Find where the given text appears and provide that cell's center as [x, y] coordinate. 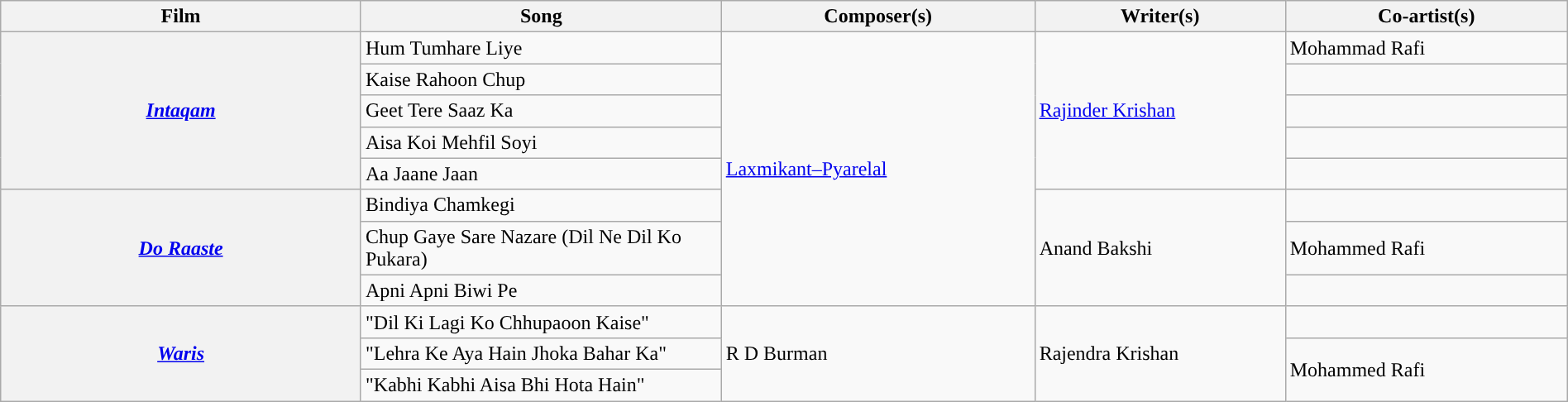
Co-artist(s) [1426, 17]
"Lehra Ke Aya Hain Jhoka Bahar Ka" [541, 353]
Apni Apni Biwi Pe [541, 290]
Kaise Rahoon Chup [541, 79]
Geet Tere Saaz Ka [541, 111]
R D Burman [878, 353]
Hum Tumhare Liye [541, 48]
Composer(s) [878, 17]
Chup Gaye Sare Nazare (Dil Ne Dil Ko Pukara) [541, 248]
Film [181, 17]
Mohammad Rafi [1426, 48]
Song [541, 17]
Bindiya Chamkegi [541, 205]
Intaqam [181, 111]
Aa Jaane Jaan [541, 174]
Rajinder Krishan [1159, 111]
Laxmikant–Pyarelal [878, 170]
Anand Bakshi [1159, 248]
Rajendra Krishan [1159, 353]
"Kabhi Kabhi Aisa Bhi Hota Hain" [541, 385]
Writer(s) [1159, 17]
Waris [181, 353]
"Dil Ki Lagi Ko Chhupaoon Kaise" [541, 322]
Aisa Koi Mehfil Soyi [541, 142]
Do Raaste [181, 248]
